Identify which cell holds the provided text, then report its (X, Y) central coordinate. 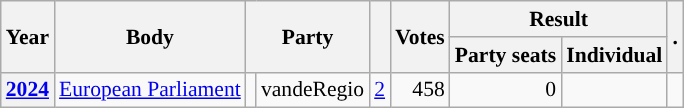
Party (308, 36)
2 (380, 90)
Result (559, 19)
0 (506, 90)
European Parliament (150, 90)
458 (420, 90)
Body (150, 36)
Party seats (506, 55)
vandeRegio (312, 90)
Individual (614, 55)
. (675, 36)
2024 (28, 90)
Year (28, 36)
Votes (420, 36)
